Detect which cell encompasses the target text, then output its (X, Y) center coordinate. 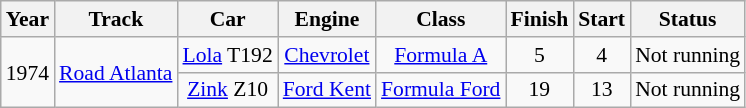
5 (540, 55)
1974 (28, 72)
Chevrolet (327, 55)
Start (602, 19)
19 (540, 90)
Class (440, 19)
13 (602, 90)
Road Atlanta (116, 72)
Year (28, 19)
Zink Z10 (227, 90)
Lola T192 (227, 55)
Formula Ford (440, 90)
4 (602, 55)
Engine (327, 19)
Track (116, 19)
Finish (540, 19)
Ford Kent (327, 90)
Formula A (440, 55)
Status (688, 19)
Car (227, 19)
